Locate the cell with the specified text and output its (X, Y) center coordinate. 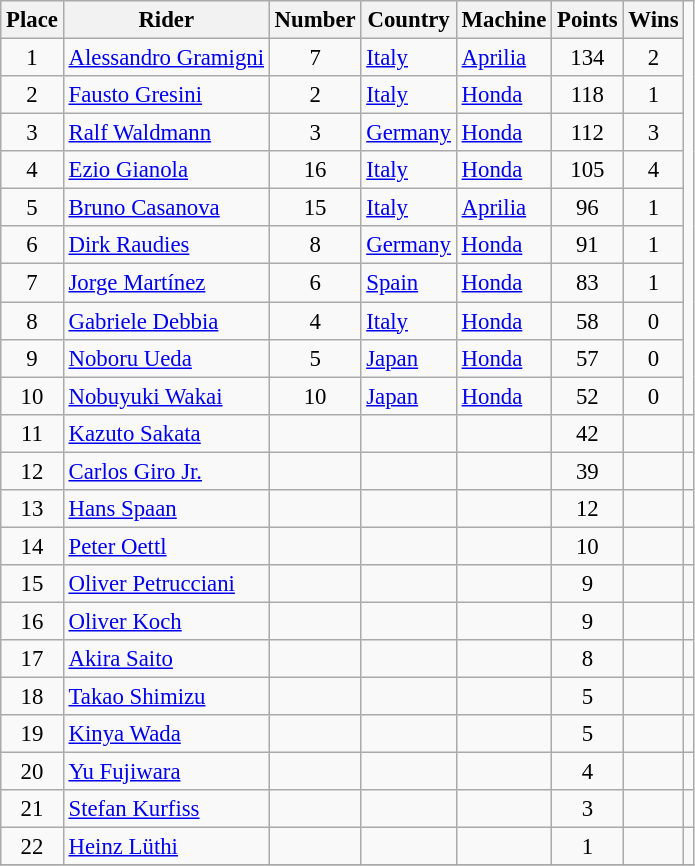
91 (588, 245)
Ezio Gianola (166, 170)
Noboru Ueda (166, 358)
Machine (504, 20)
Points (588, 20)
21 (32, 809)
17 (32, 659)
134 (588, 58)
Number (315, 20)
118 (588, 95)
58 (588, 321)
Bruno Casanova (166, 208)
52 (588, 396)
Yu Fujiwara (166, 772)
105 (588, 170)
96 (588, 208)
Takao Shimizu (166, 697)
Kazuto Sakata (166, 433)
57 (588, 358)
Hans Spaan (166, 509)
18 (32, 697)
Gabriele Debbia (166, 321)
39 (588, 471)
Fausto Gresini (166, 95)
Dirk Raudies (166, 245)
Heinz Lüthi (166, 847)
Oliver Koch (166, 621)
Rider (166, 20)
Akira Saito (166, 659)
Kinya Wada (166, 734)
Place (32, 20)
42 (588, 433)
11 (32, 433)
Alessandro Gramigni (166, 58)
83 (588, 283)
Spain (408, 283)
Oliver Petrucciani (166, 584)
Peter Oettl (166, 546)
Ralf Waldmann (166, 133)
20 (32, 772)
13 (32, 509)
Country (408, 20)
Wins (654, 20)
Jorge Martínez (166, 283)
Carlos Giro Jr. (166, 471)
112 (588, 133)
Nobuyuki Wakai (166, 396)
14 (32, 546)
22 (32, 847)
Stefan Kurfiss (166, 809)
19 (32, 734)
